Search for the cell housing the specified text and yield its (x, y) center coordinate. 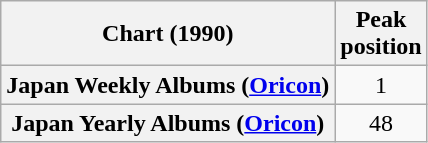
Peakposition (381, 34)
Japan Weekly Albums (Oricon) (168, 85)
48 (381, 123)
Chart (1990) (168, 34)
1 (381, 85)
Japan Yearly Albums (Oricon) (168, 123)
